Determine the [x, y] coordinate at the center of the cell enclosing the given text.  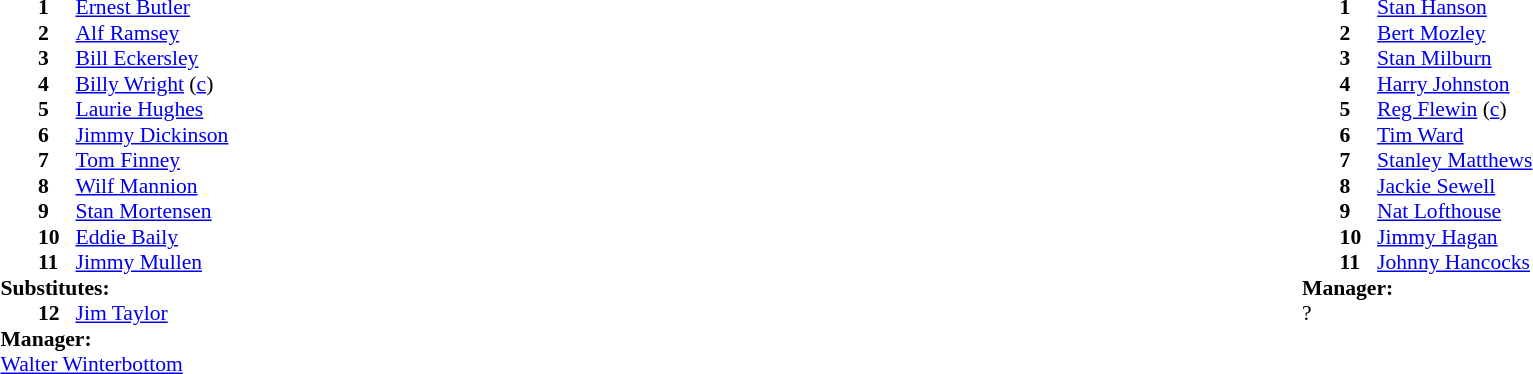
Jimmy Dickinson [152, 135]
? [1417, 313]
Wilf Mannion [152, 186]
Stan Milburn [1454, 59]
Alf Ramsey [152, 33]
Laurie Hughes [152, 109]
Eddie Baily [152, 237]
12 [57, 313]
Tom Finney [152, 161]
Nat Lofthouse [1454, 211]
Harry Johnston [1454, 84]
Bert Mozley [1454, 33]
Substitutes: [114, 288]
Tim Ward [1454, 135]
Jimmy Hagan [1454, 237]
Jimmy Mullen [152, 263]
Jim Taylor [152, 313]
Stan Mortensen [152, 211]
Stanley Matthews [1454, 161]
Jackie Sewell [1454, 186]
Johnny Hancocks [1454, 263]
Billy Wright (c) [152, 84]
Bill Eckersley [152, 59]
Reg Flewin (c) [1454, 109]
